For the text-containing cell, return its midpoint in (X, Y) coordinate format. 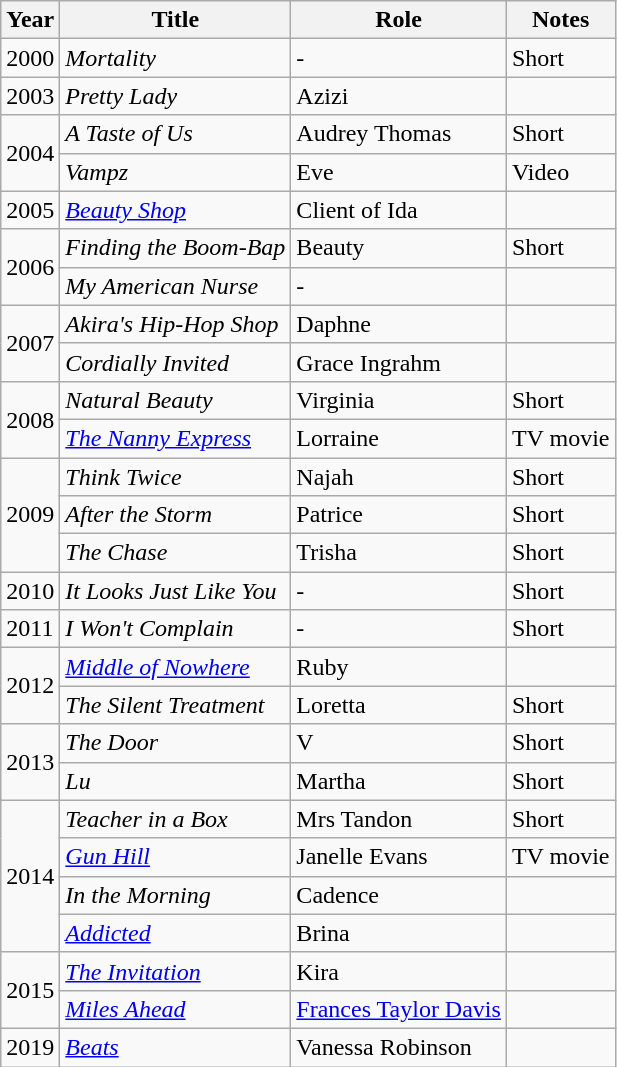
2012 (30, 686)
Notes (560, 20)
Mortality (176, 58)
Kira (399, 971)
Akira's Hip-Hop Shop (176, 324)
Mrs Tandon (399, 819)
I Won't Complain (176, 629)
2008 (30, 419)
The Chase (176, 553)
Martha (399, 781)
Title (176, 20)
2005 (30, 210)
Beauty Shop (176, 210)
2000 (30, 58)
Azizi (399, 96)
2004 (30, 153)
Ruby (399, 667)
The Invitation (176, 971)
2009 (30, 515)
Audrey Thomas (399, 134)
Addicted (176, 933)
2013 (30, 762)
The Silent Treatment (176, 705)
Finding the Boom-Bap (176, 248)
2007 (30, 343)
2003 (30, 96)
Beats (176, 1047)
Middle of Nowhere (176, 667)
Trisha (399, 553)
In the Morning (176, 895)
Vanessa Robinson (399, 1047)
Natural Beauty (176, 400)
Patrice (399, 515)
After the Storm (176, 515)
Think Twice (176, 477)
Year (30, 20)
Grace Ingrahm (399, 362)
Cadence (399, 895)
Lu (176, 781)
My American Nurse (176, 286)
Loretta (399, 705)
2019 (30, 1047)
Janelle Evans (399, 857)
Daphne (399, 324)
Lorraine (399, 438)
Frances Taylor Davis (399, 1009)
The Nanny Express (176, 438)
Pretty Lady (176, 96)
2011 (30, 629)
Virginia (399, 400)
V (399, 743)
Najah (399, 477)
Beauty (399, 248)
Brina (399, 933)
2015 (30, 990)
It Looks Just Like You (176, 591)
Teacher in a Box (176, 819)
Gun Hill (176, 857)
Role (399, 20)
The Door (176, 743)
Eve (399, 172)
2014 (30, 876)
2010 (30, 591)
2006 (30, 267)
Client of Ida (399, 210)
Cordially Invited (176, 362)
Miles Ahead (176, 1009)
Video (560, 172)
A Taste of Us (176, 134)
Vampz (176, 172)
